Locate the cell with the specified text and output its (x, y) center coordinate. 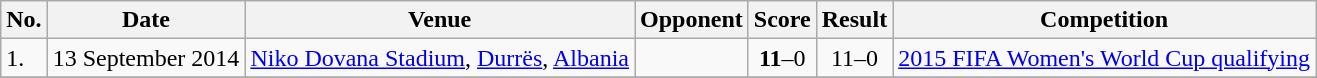
Competition (1104, 20)
Niko Dovana Stadium, Durrës, Albania (440, 58)
Date (146, 20)
Result (854, 20)
Opponent (692, 20)
Score (782, 20)
2015 FIFA Women's World Cup qualifying (1104, 58)
1. (24, 58)
13 September 2014 (146, 58)
Venue (440, 20)
No. (24, 20)
